Output the [x, y] coordinate of the center of the cell containing the given text.  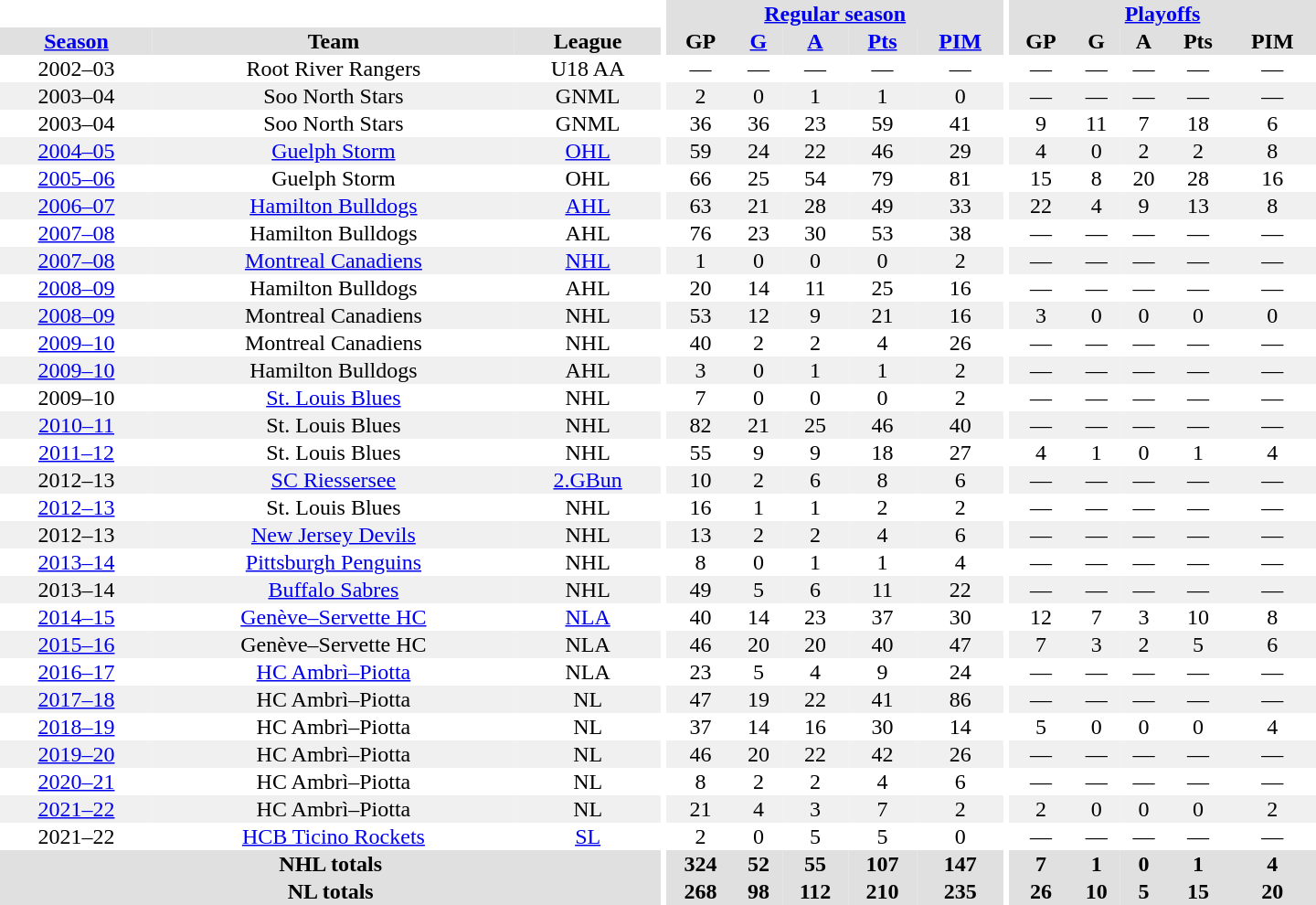
52 [759, 864]
SC Riessersee [334, 480]
2020–21 [77, 782]
2010–11 [77, 425]
Playoffs [1162, 14]
27 [960, 452]
Team [334, 41]
82 [700, 425]
98 [759, 891]
NL totals [331, 891]
107 [883, 864]
33 [960, 206]
Regular season [835, 14]
324 [700, 864]
81 [960, 178]
63 [700, 206]
2015–16 [77, 644]
235 [960, 891]
86 [960, 699]
New Jersey Devils [334, 535]
76 [700, 233]
2004–05 [77, 151]
Season [77, 41]
2016–17 [77, 672]
2005–06 [77, 178]
2006–07 [77, 206]
79 [883, 178]
112 [815, 891]
2.GBun [589, 480]
2017–18 [77, 699]
Root River Rangers [334, 69]
2002–03 [77, 69]
NHL totals [331, 864]
38 [960, 233]
210 [883, 891]
2018–19 [77, 727]
42 [883, 754]
SL [589, 836]
2019–20 [77, 754]
2014–15 [77, 617]
66 [700, 178]
2011–12 [77, 452]
19 [759, 699]
Buffalo Sabres [334, 590]
League [589, 41]
147 [960, 864]
HCB Ticino Rockets [334, 836]
U18 AA [589, 69]
29 [960, 151]
Pittsburgh Penguins [334, 562]
268 [700, 891]
54 [815, 178]
